Output the (X, Y) coordinate of the center of the cell containing the given text.  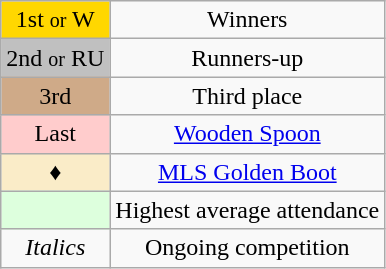
Highest average attendance (248, 210)
Ongoing competition (248, 248)
Winners (248, 20)
2nd or RU (56, 58)
Italics (56, 248)
3rd (56, 96)
Third place (248, 96)
Runners-up (248, 58)
Wooden Spoon (248, 134)
Last (56, 134)
MLS Golden Boot (248, 172)
♦ (56, 172)
1st or W (56, 20)
